Identify which cell holds the provided text, then report its [X, Y] central coordinate. 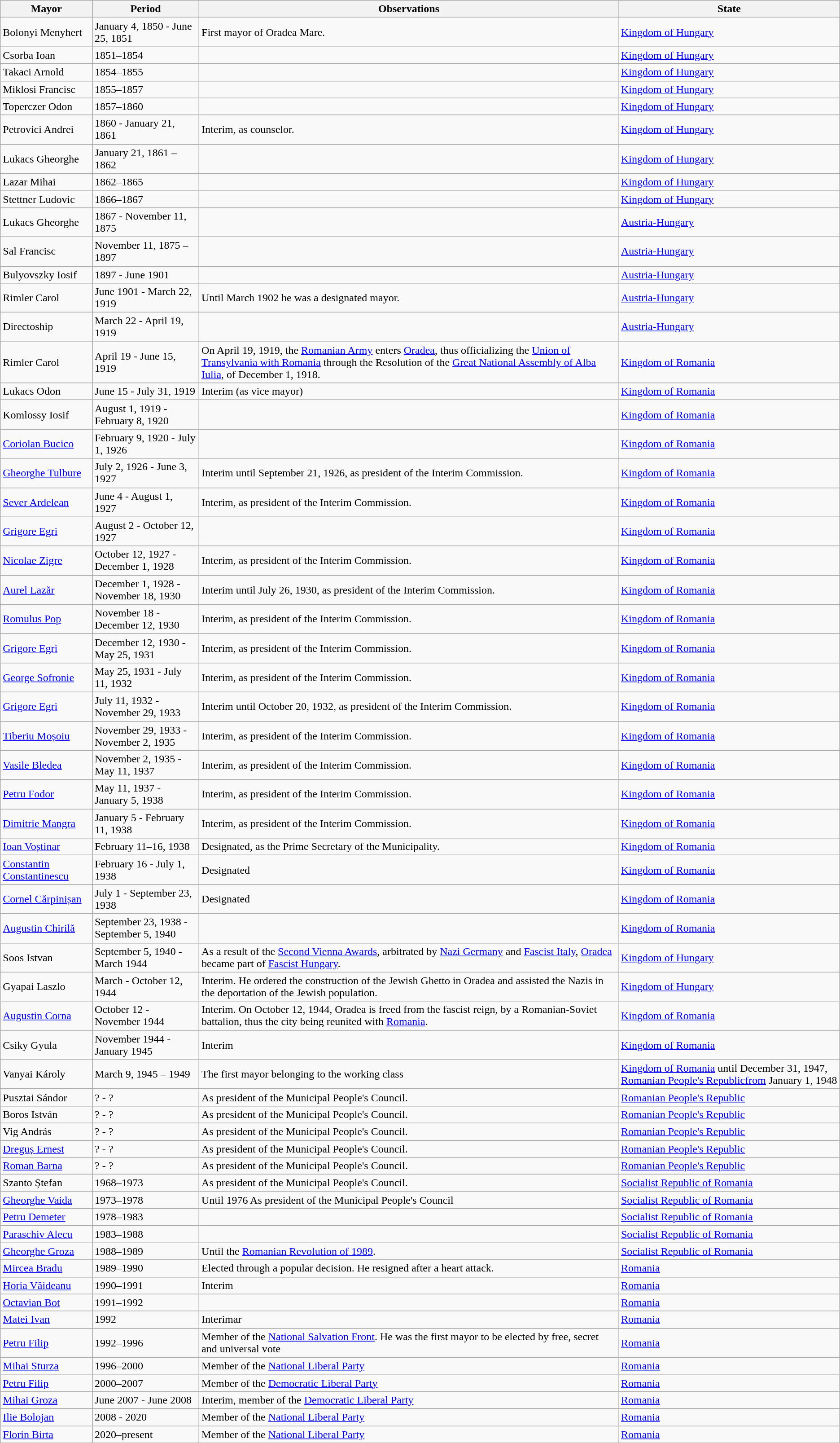
Bulyovszky Iosif [47, 274]
Ioan Voștinar [47, 847]
July 11, 1932 - November 29, 1933 [146, 707]
1968–1973 [146, 1183]
Mayor [47, 9]
George Sofronie [47, 677]
1867 - November 11, 1875 [146, 222]
Lazar Mihai [47, 182]
February 16 - July 1, 1938 [146, 870]
August 2 - October 12, 1927 [146, 532]
Florin Birta [47, 1434]
Observations [409, 9]
November 29, 1933 - November 2, 1935 [146, 735]
November 1944 - January 1945 [146, 1045]
Soos Istvan [47, 957]
Until March 1902 he was a designated mayor. [409, 298]
2008 - 2020 [146, 1417]
Interim until September 21, 1926, as president of the Interim Commission. [409, 473]
1991–1992 [146, 1302]
1862–1865 [146, 182]
1989–1990 [146, 1268]
Elected through a popular decision. He resigned after a heart attack. [409, 1268]
Member of the National Salvation Front. He was the first mayor to be elected by free, secret and universal vote [409, 1342]
Mircea Bradu [47, 1268]
1992–1996 [146, 1342]
Designated, as the Prime Secretary of the Municipality. [409, 847]
Interim. On October 12, 1944, Oradea is freed from the fascist reign, by a Romanian-Soviet battalion, thus the city being reunited with Romania. [409, 1016]
April 19 - June 15, 1919 [146, 362]
November 18 - December 12, 1930 [146, 619]
1897 - June 1901 [146, 274]
1860 - January 21, 1861 [146, 129]
Augustin Corna [47, 1016]
1851–1854 [146, 55]
Mihai Groza [47, 1400]
Stettner Ludovic [47, 199]
Bolonyi Menyhert [47, 32]
June 2007 - June 2008 [146, 1400]
Member of the Democratic Liberal Party [409, 1383]
Constantin Constantinescu [47, 870]
First mayor of Oradea Mare. [409, 32]
Tiberiu Moșoiu [47, 735]
May 25, 1931 - July 11, 1932 [146, 677]
Gyapai Laszlo [47, 987]
Gheorghe Vaida [47, 1200]
Paraschiv Alecu [47, 1234]
Boros István [47, 1114]
Csorba Ioan [47, 55]
Takaci Arnold [47, 72]
Gheorghe Groza [47, 1251]
1988–1989 [146, 1251]
Directoship [47, 327]
July 2, 1926 - June 3, 1927 [146, 473]
Petru Fodor [47, 795]
October 12, 1927 - December 1, 1928 [146, 560]
October 12 - November 1944 [146, 1016]
Until the Romanian Revolution of 1989. [409, 1251]
July 1 - September 23, 1938 [146, 899]
June 4 - August 1, 1927 [146, 502]
Dreguș Ernest [47, 1149]
March 22 - April 19, 1919 [146, 327]
Sever Ardelean [47, 502]
March - October 12, 1944 [146, 987]
Until 1976 As president of the Municipal People's Council [409, 1200]
Petru Demeter [47, 1217]
January 21, 1861 – 1862 [146, 159]
1990–1991 [146, 1285]
Gheorghe Tulbure [47, 473]
Lukacs Odon [47, 392]
June 1901 - March 22, 1919 [146, 298]
Petrovici Andrei [47, 129]
December 1, 1928 - November 18, 1930 [146, 590]
Period [146, 9]
1854–1855 [146, 72]
Augustin Chirilă [47, 928]
Sal Francisc [47, 251]
November 11, 1875 – 1897 [146, 251]
Interim, as counselor. [409, 129]
Aurel Lazăr [47, 590]
The first mayor belonging to the working class [409, 1074]
Roman Barna [47, 1166]
Vig András [47, 1131]
Coriolan Bucico [47, 444]
September 23, 1938 - September 5, 1940 [146, 928]
2020–present [146, 1434]
Dimitrie Mangra [47, 823]
State [729, 9]
Interim (as vice mayor) [409, 392]
1992 [146, 1320]
Octavian Bot [47, 1302]
March 9, 1945 – 1949 [146, 1074]
2000–2007 [146, 1383]
1857–1860 [146, 106]
Interim until July 26, 1930, as president of the Interim Commission. [409, 590]
May 11, 1937 - January 5, 1938 [146, 795]
As a result of the Second Vienna Awards, arbitrated by Nazi Germany and Fascist Italy, Oradea became part of Fascist Hungary. [409, 957]
Interim. He ordered the construction of the Jewish Ghetto in Oradea and assisted the Nazis in the deportation of the Jewish population. [409, 987]
Interim until October 20, 1932, as president of the Interim Commission. [409, 707]
Komlossy Iosif [47, 415]
June 15 - July 31, 1919 [146, 392]
Toperczer Odon [47, 106]
February 11–16, 1938 [146, 847]
Mihai Sturza [47, 1366]
Vanyai Károly [47, 1074]
Interimar [409, 1320]
Vasile Bledea [47, 765]
January 4, 1850 - June 25, 1851 [146, 32]
Nicolae Zigre [47, 560]
Csiky Gyula [47, 1045]
January 5 - February 11, 1938 [146, 823]
Ilie Bolojan [47, 1417]
Szanto Ștefan [47, 1183]
Pusztai Sándor [47, 1097]
August 1, 1919 - February 8, 1920 [146, 415]
1983–1988 [146, 1234]
1978–1983 [146, 1217]
December 12, 1930 - May 25, 1931 [146, 648]
Matei Ivan [47, 1320]
Cornel Cărpinișan [47, 899]
1996–2000 [146, 1366]
September 5, 1940 - March 1944 [146, 957]
1866–1867 [146, 199]
1855–1857 [146, 89]
February 9, 1920 - July 1, 1926 [146, 444]
1973–1978 [146, 1200]
Kingdom of Romania until December 31, 1947, Romanian People's Republicfrom January 1, 1948 [729, 1074]
Interim, member of the Democratic Liberal Party [409, 1400]
Horia Văideanu [47, 1285]
Romulus Pop [47, 619]
November 2, 1935 - May 11, 1937 [146, 765]
Miklosi Francisc [47, 89]
